Return the (X, Y) coordinate for the center point of the cell that contains the specified text.  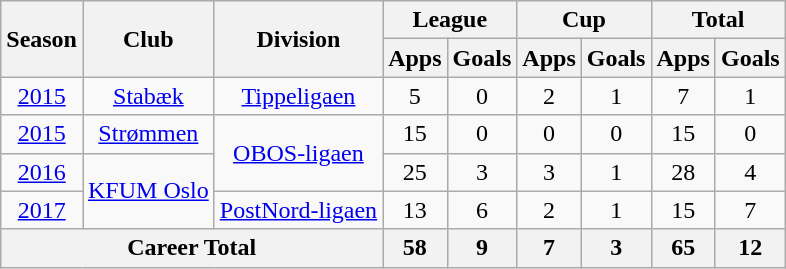
League (450, 20)
13 (415, 210)
Stabæk (148, 96)
2016 (42, 172)
9 (482, 248)
28 (683, 172)
Career Total (192, 248)
Division (298, 39)
25 (415, 172)
Total (718, 20)
OBOS-ligaen (298, 153)
65 (683, 248)
2017 (42, 210)
Club (148, 39)
6 (482, 210)
Tippeligaen (298, 96)
12 (750, 248)
PostNord-ligaen (298, 210)
4 (750, 172)
KFUM Oslo (148, 191)
Cup (584, 20)
5 (415, 96)
58 (415, 248)
Strømmen (148, 134)
Season (42, 39)
